Return [X, Y] of the center of cell containing provided text 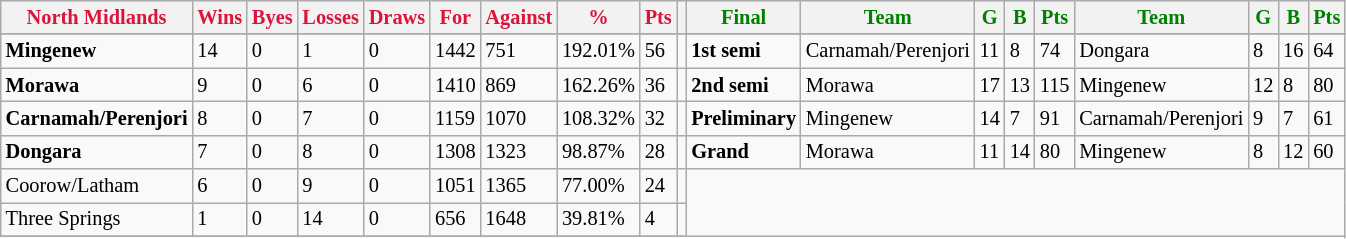
1308 [455, 152]
1365 [520, 186]
Draws [397, 17]
656 [455, 219]
74 [1054, 51]
1159 [455, 118]
162.26% [598, 85]
60 [1326, 152]
56 [658, 51]
77.00% [598, 186]
1410 [455, 85]
Preliminary [744, 118]
Losses [330, 17]
869 [520, 85]
16 [1293, 51]
98.87% [598, 152]
751 [520, 51]
1051 [455, 186]
39.81% [598, 219]
1070 [520, 118]
24 [658, 186]
17 [990, 85]
61 [1326, 118]
Grand [744, 152]
Final [744, 17]
1648 [520, 219]
32 [658, 118]
13 [1020, 85]
28 [658, 152]
Coorow/Latham [97, 186]
Byes [272, 17]
108.32% [598, 118]
36 [658, 85]
2nd semi [744, 85]
Wins [220, 17]
1st semi [744, 51]
For [455, 17]
4 [658, 219]
64 [1326, 51]
North Midlands [97, 17]
115 [1054, 85]
192.01% [598, 51]
Against [520, 17]
1323 [520, 152]
Three Springs [97, 219]
91 [1054, 118]
% [598, 17]
1442 [455, 51]
